Search for the cell housing the specified text and yield its [x, y] center coordinate. 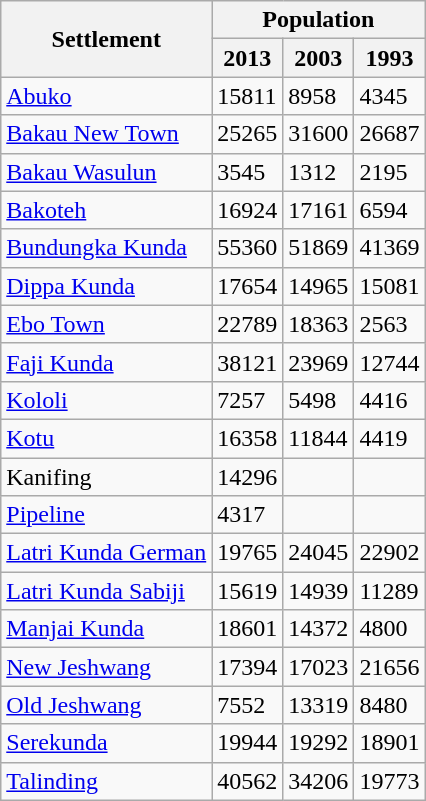
Bakau Wasulun [106, 172]
2003 [318, 58]
31600 [318, 134]
2013 [248, 58]
Settlement [106, 39]
22902 [390, 553]
1312 [318, 172]
15619 [248, 591]
4419 [390, 438]
4317 [248, 515]
7257 [248, 400]
14965 [318, 286]
4800 [390, 629]
18363 [318, 324]
22789 [248, 324]
14372 [318, 629]
17023 [318, 667]
38121 [248, 362]
Population [318, 20]
1993 [390, 58]
8958 [318, 96]
14939 [318, 591]
26687 [390, 134]
Talinding [106, 781]
17654 [248, 286]
3545 [248, 172]
Ebo Town [106, 324]
Old Jeshwang [106, 705]
2563 [390, 324]
Manjai Kunda [106, 629]
17394 [248, 667]
19765 [248, 553]
11844 [318, 438]
New Jeshwang [106, 667]
Bakau New Town [106, 134]
4345 [390, 96]
8480 [390, 705]
17161 [318, 210]
18601 [248, 629]
Bundungka Kunda [106, 248]
7552 [248, 705]
15811 [248, 96]
14296 [248, 477]
40562 [248, 781]
6594 [390, 210]
Kololi [106, 400]
34206 [318, 781]
4416 [390, 400]
23969 [318, 362]
13319 [318, 705]
24045 [318, 553]
Abuko [106, 96]
41369 [390, 248]
16924 [248, 210]
2195 [390, 172]
Kotu [106, 438]
19944 [248, 743]
11289 [390, 591]
Serekunda [106, 743]
19292 [318, 743]
55360 [248, 248]
51869 [318, 248]
Dippa Kunda [106, 286]
Faji Kunda [106, 362]
Kanifing [106, 477]
16358 [248, 438]
15081 [390, 286]
12744 [390, 362]
Bakoteh [106, 210]
18901 [390, 743]
21656 [390, 667]
25265 [248, 134]
19773 [390, 781]
Latri Kunda German [106, 553]
Latri Kunda Sabiji [106, 591]
Pipeline [106, 515]
5498 [318, 400]
